Capture the cell that displays the provided text and extract its (x, y) central coordinate. 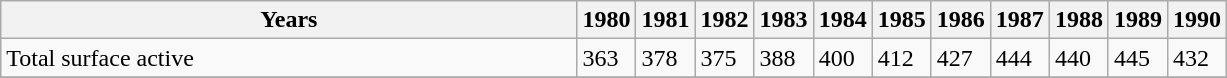
1989 (1138, 20)
445 (1138, 58)
Total surface active (289, 58)
1984 (842, 20)
1987 (1020, 20)
1981 (666, 20)
1986 (960, 20)
363 (606, 58)
1988 (1078, 20)
432 (1196, 58)
412 (902, 58)
375 (724, 58)
1990 (1196, 20)
1983 (784, 20)
Years (289, 20)
427 (960, 58)
378 (666, 58)
1980 (606, 20)
444 (1020, 58)
388 (784, 58)
1982 (724, 20)
400 (842, 58)
1985 (902, 20)
440 (1078, 58)
